Identify which cell holds the provided text, then report its (x, y) central coordinate. 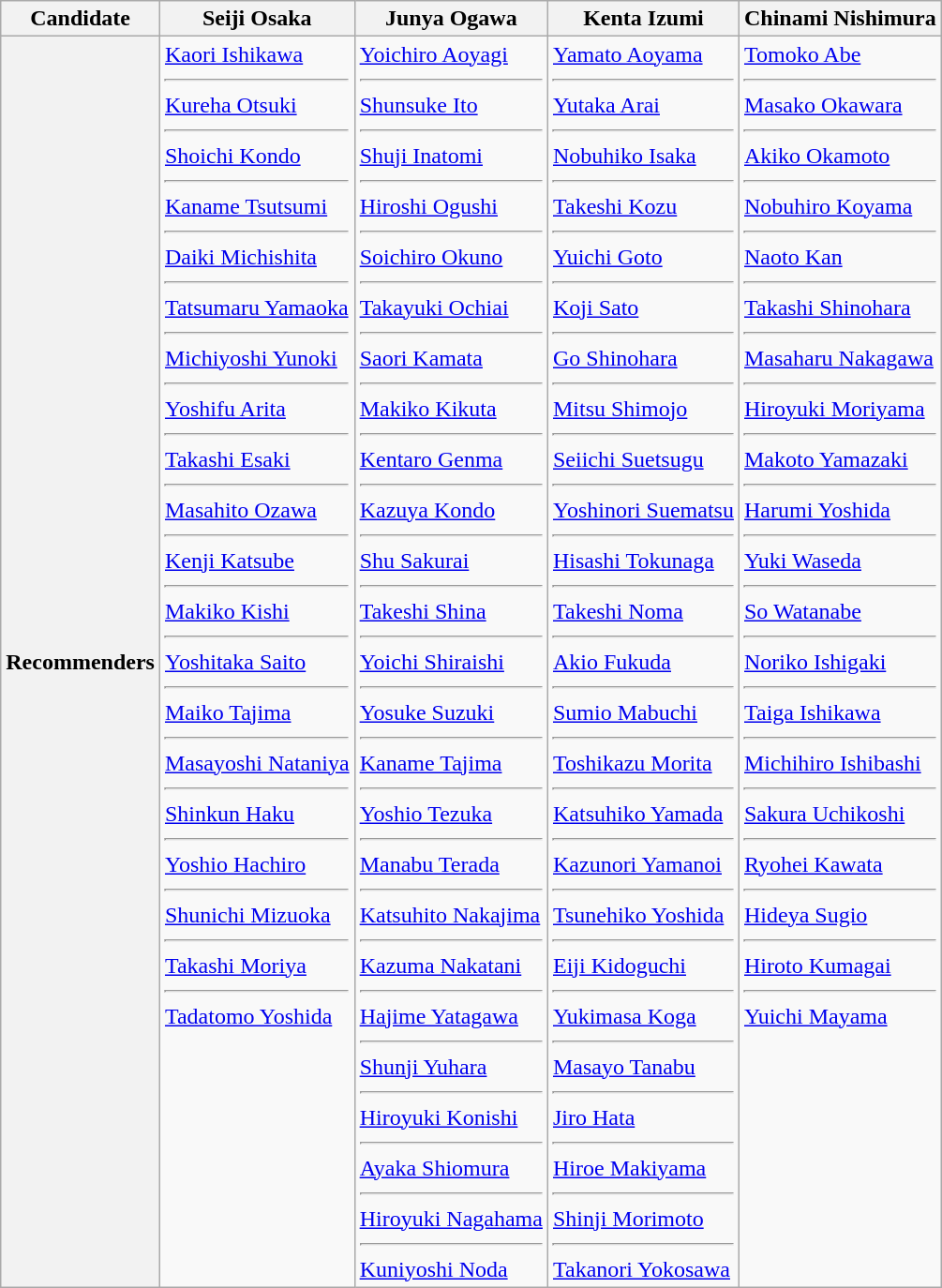
Candidate (81, 19)
Recommenders (81, 662)
Seiji Osaka (257, 19)
Kenta Izumi (643, 19)
Chinami Nishimura (840, 19)
Junya Ogawa (451, 19)
